Output the (x, y) coordinate of the center of the cell containing the given text.  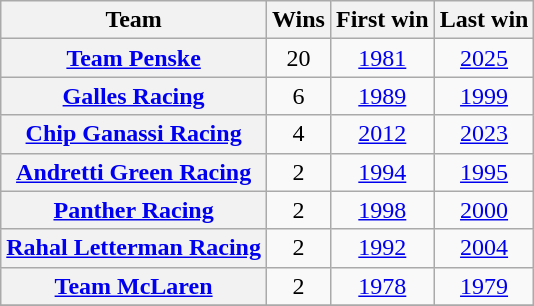
1994 (382, 172)
2004 (484, 248)
Team (134, 20)
Team McLaren (134, 286)
Andretti Green Racing (134, 172)
1992 (382, 248)
6 (298, 96)
1978 (382, 286)
2012 (382, 134)
1989 (382, 96)
2023 (484, 134)
20 (298, 58)
1999 (484, 96)
2025 (484, 58)
1981 (382, 58)
4 (298, 134)
Team Penske (134, 58)
Galles Racing (134, 96)
1995 (484, 172)
1998 (382, 210)
Last win (484, 20)
Panther Racing (134, 210)
Rahal Letterman Racing (134, 248)
First win (382, 20)
Chip Ganassi Racing (134, 134)
2000 (484, 210)
1979 (484, 286)
Wins (298, 20)
